Find where the given text appears and provide that cell's center as (X, Y) coordinate. 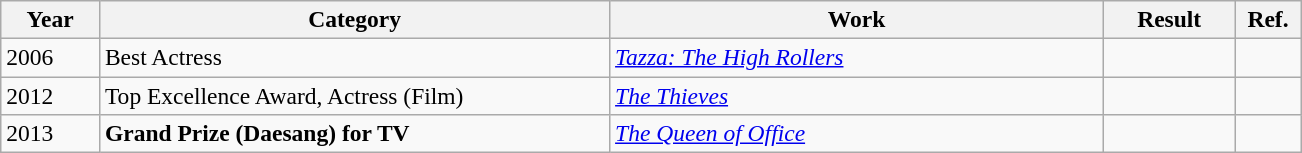
Category (354, 19)
Best Actress (354, 57)
The Queen of Office (857, 133)
Year (50, 19)
2012 (50, 95)
Work (857, 19)
Ref. (1268, 19)
The Thieves (857, 95)
Result (1169, 19)
2006 (50, 57)
2013 (50, 133)
Tazza: The High Rollers (857, 57)
Top Excellence Award, Actress (Film) (354, 95)
Grand Prize (Daesang) for TV (354, 133)
